From the cell containing the given text, extract its center point as [x, y] coordinate. 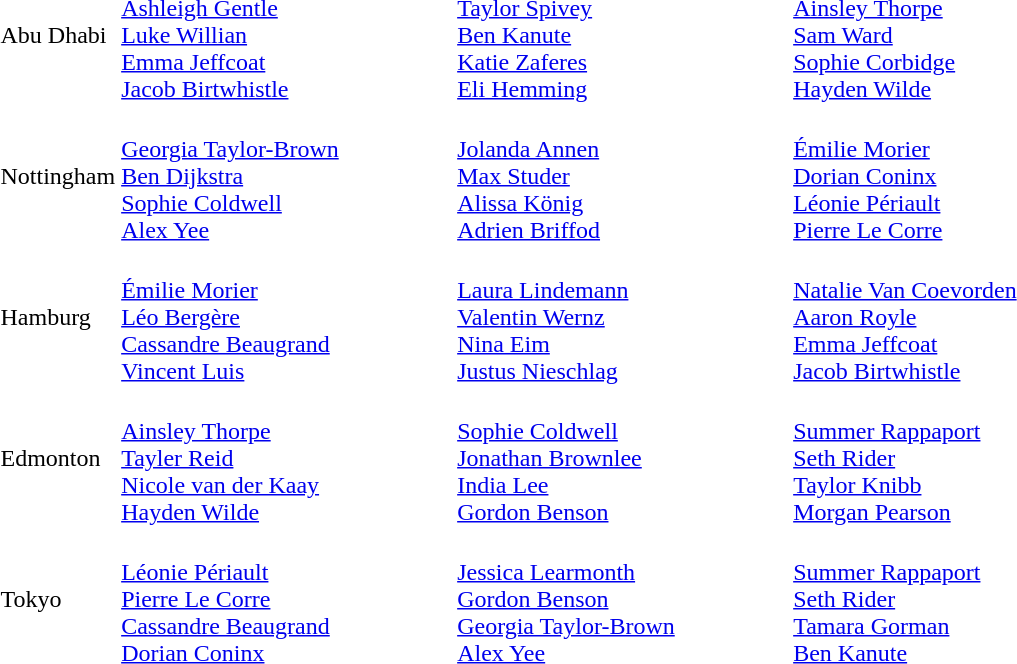
Sophie ColdwellJonathan BrownleeIndia LeeGordon Benson [622, 458]
Émilie MorierLéo BergèreCassandre BeaugrandVincent Luis [286, 317]
Laura LindemannValentin WernzNina EimJustus Nieschlag [622, 317]
Georgia Taylor-BrownBen DijkstraSophie ColdwellAlex Yee [286, 176]
Ainsley ThorpeTayler ReidNicole van der KaayHayden Wilde [286, 458]
Jolanda AnnenMax StuderAlissa KönigAdrien Briffod [622, 176]
